Locate the cell with the specified text and output its [x, y] center coordinate. 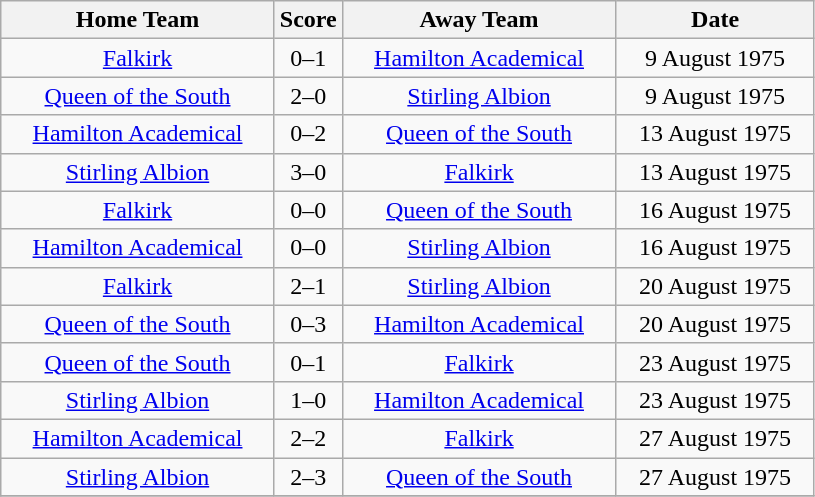
2–3 [308, 477]
2–0 [308, 96]
0–3 [308, 324]
Date [716, 20]
2–2 [308, 438]
1–0 [308, 400]
Home Team [138, 20]
Away Team [479, 20]
2–1 [308, 286]
3–0 [308, 172]
Score [308, 20]
0–2 [308, 134]
